Locate the cell with the specified text and output its (x, y) center coordinate. 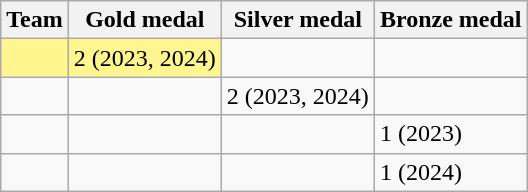
Team (35, 20)
Bronze medal (450, 20)
Silver medal (298, 20)
1 (2023) (450, 134)
1 (2024) (450, 172)
Gold medal (144, 20)
